Extract the (x, y) coordinate from the center of the cell holding the provided text.  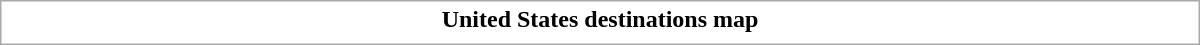
United States destinations map (600, 19)
